For the text-containing cell, return its midpoint in [x, y] coordinate format. 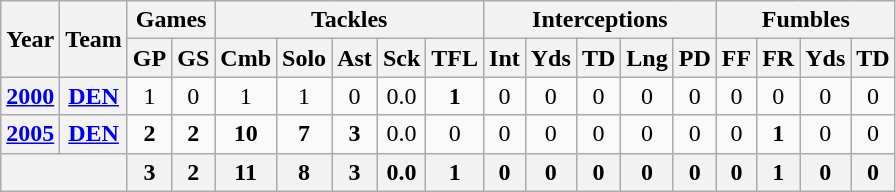
GS [194, 58]
GP [149, 58]
Int [505, 58]
2005 [30, 134]
Year [30, 39]
Sck [401, 58]
Fumbles [806, 20]
Interceptions [600, 20]
7 [304, 134]
Ast [355, 58]
2000 [30, 96]
Solo [304, 58]
TFL [455, 58]
Team [94, 39]
Tackles [350, 20]
10 [246, 134]
Games [170, 20]
Lng [647, 58]
11 [246, 172]
Cmb [246, 58]
FR [778, 58]
FF [736, 58]
PD [694, 58]
8 [304, 172]
